Output the [X, Y] coordinate of the center of the cell containing the given text.  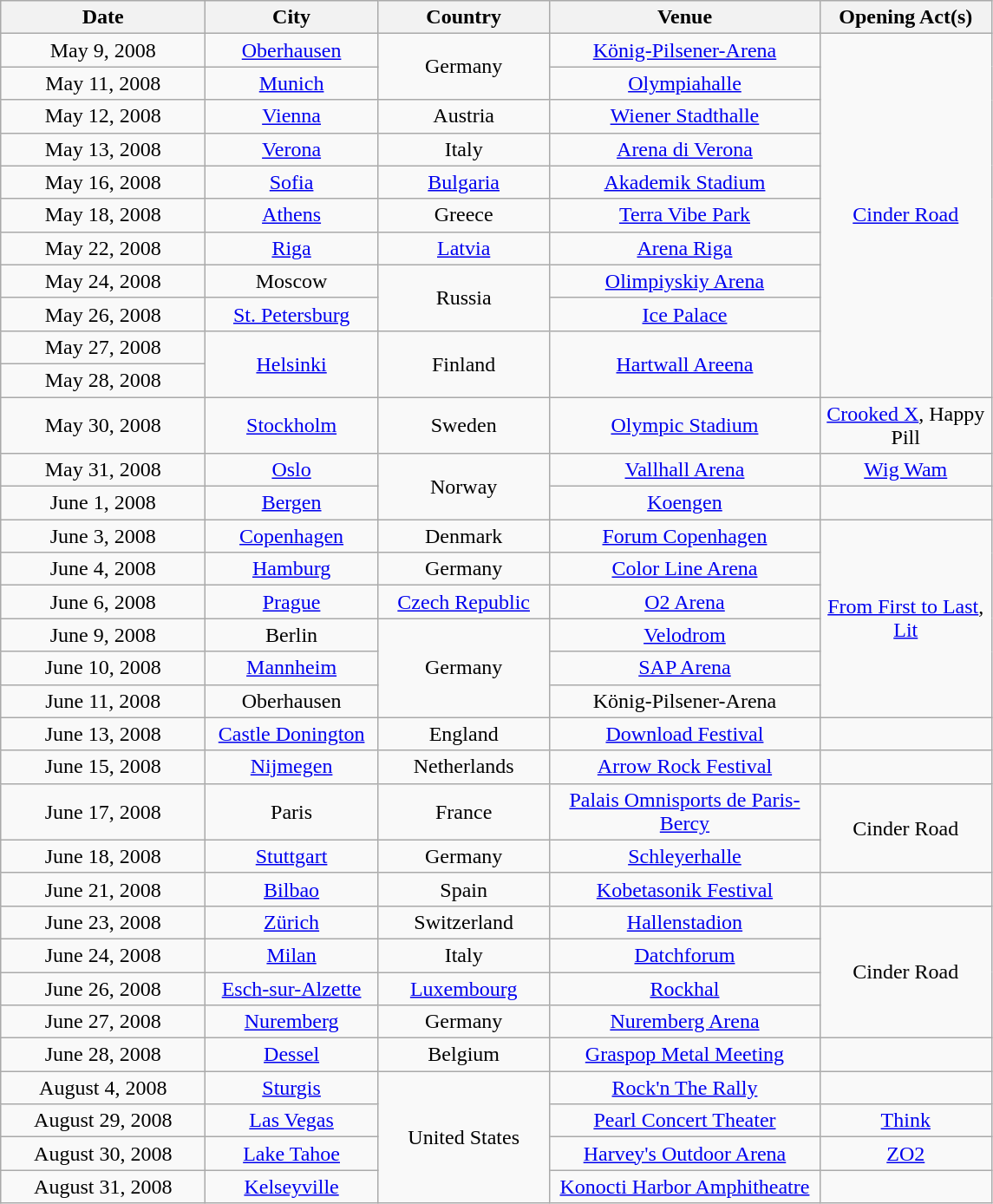
Harvey's Outdoor Arena [685, 1154]
June 6, 2008 [103, 602]
Bergen [291, 503]
Akademik Stadium [685, 182]
Kobetasonik Festival [685, 889]
May 16, 2008 [103, 182]
May 13, 2008 [103, 149]
Sturgis [291, 1088]
Vienna [291, 116]
June 28, 2008 [103, 1055]
May 24, 2008 [103, 281]
August 29, 2008 [103, 1121]
Verona [291, 149]
Arena di Verona [685, 149]
Nuremberg Arena [685, 1022]
Sofia [291, 182]
Venue [685, 17]
Stockholm [291, 425]
France [463, 812]
Sweden [463, 425]
United States [463, 1137]
Berlin [291, 635]
June 9, 2008 [103, 635]
Dessel [291, 1055]
Luxembourg [463, 988]
England [463, 734]
Konocti Harbor Amphitheatre [685, 1187]
Czech Republic [463, 602]
May 18, 2008 [103, 215]
ZO2 [905, 1154]
SAP Arena [685, 668]
June 27, 2008 [103, 1022]
August 4, 2008 [103, 1088]
Latvia [463, 248]
Helsinki [291, 363]
Bulgaria [463, 182]
August 31, 2008 [103, 1187]
Paris [291, 812]
Pearl Concert Theater [685, 1121]
May 11, 2008 [103, 83]
Crooked X, Happy Pill [905, 425]
Hamburg [291, 569]
Milan [291, 955]
Stuttgart [291, 856]
June 17, 2008 [103, 812]
Finland [463, 363]
Olimpiyskiy Arena [685, 281]
June 15, 2008 [103, 767]
Nijmegen [291, 767]
City [291, 17]
Think [905, 1121]
Switzerland [463, 922]
Velodrom [685, 635]
Spain [463, 889]
Zürich [291, 922]
Opening Act(s) [905, 17]
Greece [463, 215]
Oslo [291, 470]
Belgium [463, 1055]
May 12, 2008 [103, 116]
Hallenstadion [685, 922]
June 18, 2008 [103, 856]
Esch-sur-Alzette [291, 988]
Nuremberg [291, 1022]
Prague [291, 602]
June 26, 2008 [103, 988]
May 28, 2008 [103, 380]
Arena Riga [685, 248]
Country [463, 17]
O2 Arena [685, 602]
Denmark [463, 536]
Color Line Arena [685, 569]
Date [103, 17]
June 13, 2008 [103, 734]
Riga [291, 248]
Wiener Stadthalle [685, 116]
Ice Palace [685, 314]
May 9, 2008 [103, 50]
Kelseyville [291, 1187]
Mannheim [291, 668]
June 11, 2008 [103, 701]
May 31, 2008 [103, 470]
Arrow Rock Festival [685, 767]
Vallhall Arena [685, 470]
June 3, 2008 [103, 536]
Russia [463, 298]
St. Petersburg [291, 314]
Olympic Stadium [685, 425]
Wig Wam [905, 470]
May 30, 2008 [103, 425]
Datchforum [685, 955]
From First to Last, Lit [905, 618]
Austria [463, 116]
Rock'n The Rally [685, 1088]
Copenhagen [291, 536]
Download Festival [685, 734]
Schleyerhalle [685, 856]
Netherlands [463, 767]
Munich [291, 83]
June 21, 2008 [103, 889]
June 1, 2008 [103, 503]
June 10, 2008 [103, 668]
Norway [463, 487]
Moscow [291, 281]
Hartwall Areena [685, 363]
August 30, 2008 [103, 1154]
Forum Copenhagen [685, 536]
Las Vegas [291, 1121]
Palais Omnisports de Paris-Bercy [685, 812]
June 4, 2008 [103, 569]
May 27, 2008 [103, 347]
Terra Vibe Park [685, 215]
Koengen [685, 503]
June 24, 2008 [103, 955]
June 23, 2008 [103, 922]
Castle Donington [291, 734]
Rockhal [685, 988]
May 22, 2008 [103, 248]
Bilbao [291, 889]
Olympiahalle [685, 83]
Graspop Metal Meeting [685, 1055]
May 26, 2008 [103, 314]
Lake Tahoe [291, 1154]
Athens [291, 215]
